Extract the (x, y) coordinate from the center of the cell holding the provided text.  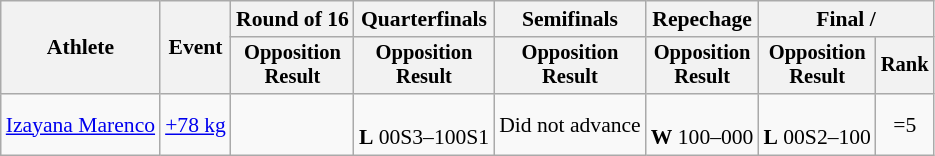
Rank (905, 66)
Event (196, 48)
=5 (905, 124)
W 100–000 (702, 124)
Athlete (80, 48)
Repechage (702, 19)
Izayana Marenco (80, 124)
Round of 16 (292, 19)
Quarterfinals (424, 19)
Semifinals (570, 19)
Final / (846, 19)
L 00S2–100 (816, 124)
Did not advance (570, 124)
L 00S3–100S1 (424, 124)
+78 kg (196, 124)
